Pinpoint the cell where the given text exists, returning its [x, y] midpoint coordinate. 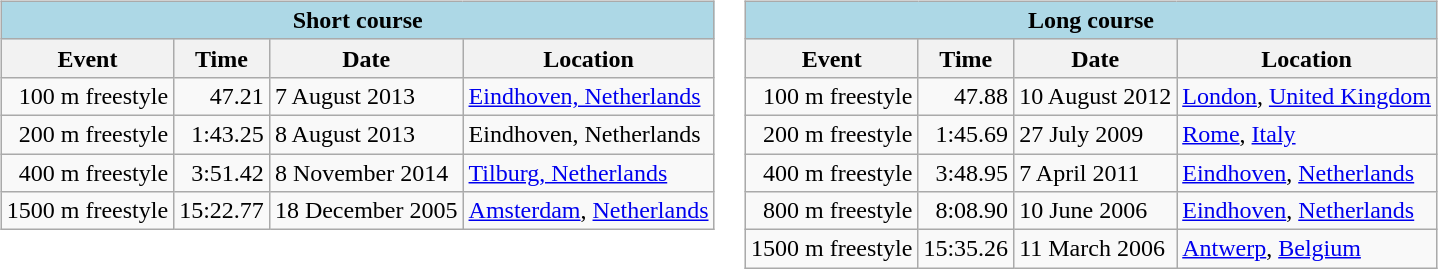
800 m freestyle [832, 211]
London, United Kingdom [1307, 96]
Antwerp, Belgium [1307, 249]
47.88 [966, 96]
7 April 2011 [1096, 173]
3:51.42 [222, 173]
7 August 2013 [366, 96]
47.21 [222, 96]
Tilburg, Netherlands [588, 173]
Short course [358, 20]
10 June 2006 [1096, 211]
8 November 2014 [366, 173]
1:43.25 [222, 134]
15:35.26 [966, 249]
8 August 2013 [366, 134]
3:48.95 [966, 173]
10 August 2012 [1096, 96]
Rome, Italy [1307, 134]
15:22.77 [222, 211]
1:45.69 [966, 134]
27 July 2009 [1096, 134]
11 March 2006 [1096, 249]
8:08.90 [966, 211]
Amsterdam, Netherlands [588, 211]
Long course [1092, 20]
18 December 2005 [366, 211]
